Detect which cell encompasses the target text, then output its (X, Y) center coordinate. 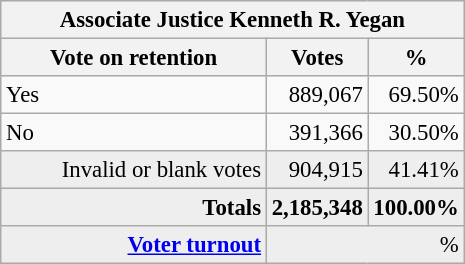
Yes (134, 95)
391,366 (317, 133)
41.41% (416, 170)
30.50% (416, 133)
100.00% (416, 208)
Invalid or blank votes (134, 170)
Voter turnout (134, 245)
Vote on retention (134, 58)
Votes (317, 58)
69.50% (416, 95)
2,185,348 (317, 208)
Associate Justice Kenneth R. Yegan (232, 20)
No (134, 133)
904,915 (317, 170)
Totals (134, 208)
889,067 (317, 95)
